From the cell containing the given text, extract its center point as (x, y) coordinate. 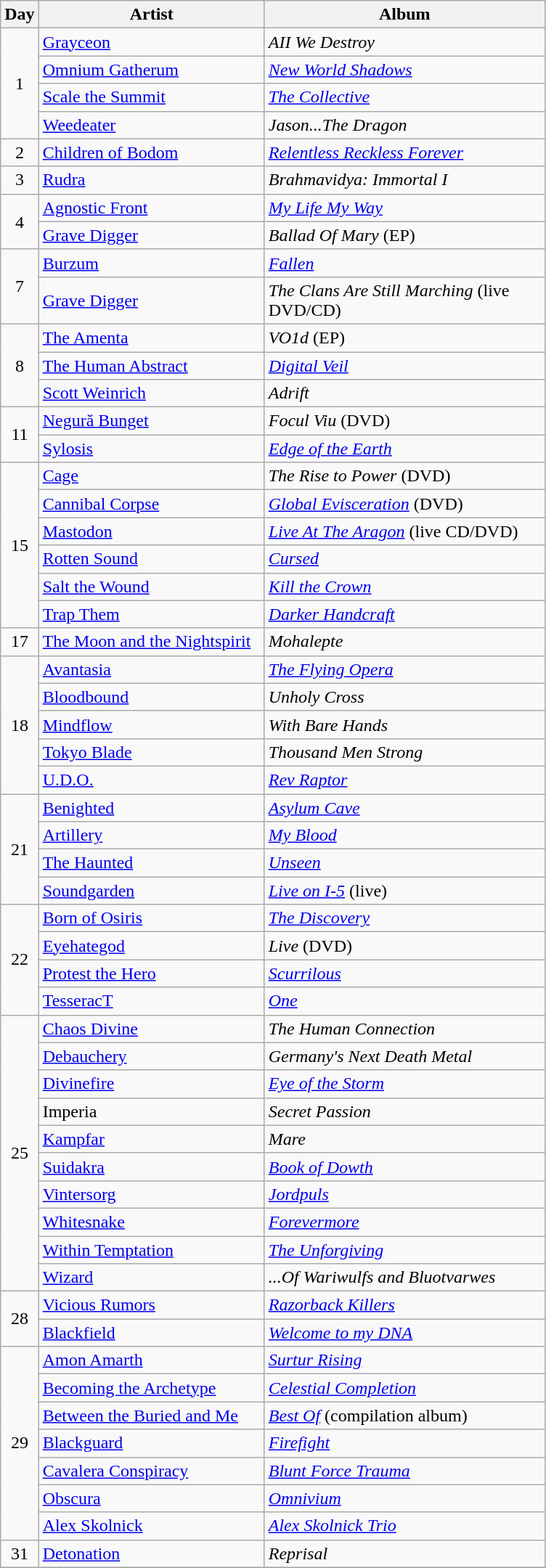
29 (20, 1443)
Rotten Sound (151, 559)
Artist (151, 15)
Welcome to my DNA (404, 1333)
1 (20, 83)
Becoming the Archetype (151, 1388)
Alex Skolnick (151, 1526)
Live on I-5 (live) (404, 891)
My Blood (404, 836)
Rudra (151, 180)
Reprisal (404, 1553)
New World Shadows (404, 70)
Firefight (404, 1443)
Global Evisceration (DVD) (404, 504)
Blackfield (151, 1333)
Cavalera Conspiracy (151, 1471)
Secret Passion (404, 1111)
Imperia (151, 1111)
Cannibal Corpse (151, 504)
With Bare Hands (404, 724)
Germany's Next Death Metal (404, 1056)
The Rise to Power (DVD) (404, 476)
Darker Handcraft (404, 614)
Trap Them (151, 614)
Unseen (404, 863)
Forevermore (404, 1222)
Salt the Wound (151, 587)
Artillery (151, 836)
Divinefire (151, 1084)
Vicious Rumors (151, 1305)
VO1d (EP) (404, 338)
Digital Veil (404, 365)
15 (20, 545)
The Clans Are Still Marching (live DVD/CD) (404, 301)
The Human Abstract (151, 365)
AII We Destroy (404, 42)
Agnostic Front (151, 208)
Unholy Cross (404, 697)
Razorback Killers (404, 1305)
Scale the Summit (151, 97)
Thousand Men Strong (404, 752)
Born of Osiris (151, 918)
Brahmavidya: Immortal I (404, 180)
7 (20, 286)
The Haunted (151, 863)
Mastodon (151, 531)
18 (20, 724)
Within Temptation (151, 1249)
Mindflow (151, 724)
Rev Raptor (404, 780)
Weedeater (151, 125)
Blunt Force Trauma (404, 1471)
8 (20, 365)
Relentless Reckless Forever (404, 152)
Kill the Crown (404, 587)
Avantasia (151, 669)
Kampfar (151, 1139)
Asylum Cave (404, 808)
31 (20, 1553)
U.D.O. (151, 780)
Edge of the Earth (404, 449)
17 (20, 642)
Mare (404, 1139)
Obscura (151, 1498)
2 (20, 152)
The Collective (404, 97)
The Flying Opera (404, 669)
...Of Wariwulfs and Bluotvarwes (404, 1278)
Whitesnake (151, 1222)
Sylosis (151, 449)
Grayceon (151, 42)
Wizard (151, 1278)
The Unforgiving (404, 1249)
Benighted (151, 808)
Amon Amarth (151, 1360)
Bloodbound (151, 697)
Soundgarden (151, 891)
Tokyo Blade (151, 752)
Eye of the Storm (404, 1084)
11 (20, 435)
Suidakra (151, 1167)
Protest the Hero (151, 973)
Vintersorg (151, 1194)
The Moon and the Nightspirit (151, 642)
Detonation (151, 1553)
22 (20, 960)
Best Of (compilation album) (404, 1416)
Debauchery (151, 1056)
The Human Connection (404, 1029)
Between the Buried and Me (151, 1416)
Omnivium (404, 1498)
Celestial Completion (404, 1388)
My Life My Way (404, 208)
Ballad Of Mary (EP) (404, 235)
Mohalepte (404, 642)
Alex Skolnick Trio (404, 1526)
Children of Bodom (151, 152)
Negură Bunget (151, 421)
Live (DVD) (404, 946)
One (404, 1001)
Cage (151, 476)
Surtur Rising (404, 1360)
Adrift (404, 393)
TesseracT (151, 1001)
Chaos Divine (151, 1029)
Eyehategod (151, 946)
21 (20, 849)
Cursed (404, 559)
28 (20, 1319)
The Discovery (404, 918)
Jason...The Dragon (404, 125)
Day (20, 15)
4 (20, 221)
Blackguard (151, 1443)
Scott Weinrich (151, 393)
25 (20, 1153)
Fallen (404, 263)
Book of Dowth (404, 1167)
Focul Viu (DVD) (404, 421)
Album (404, 15)
Live At The Aragon (live CD/DVD) (404, 531)
Scurrilous (404, 973)
Burzum (151, 263)
The Amenta (151, 338)
3 (20, 180)
Jordpuls (404, 1194)
Omnium Gatherum (151, 70)
